From the cell containing the given text, extract its center point as (x, y) coordinate. 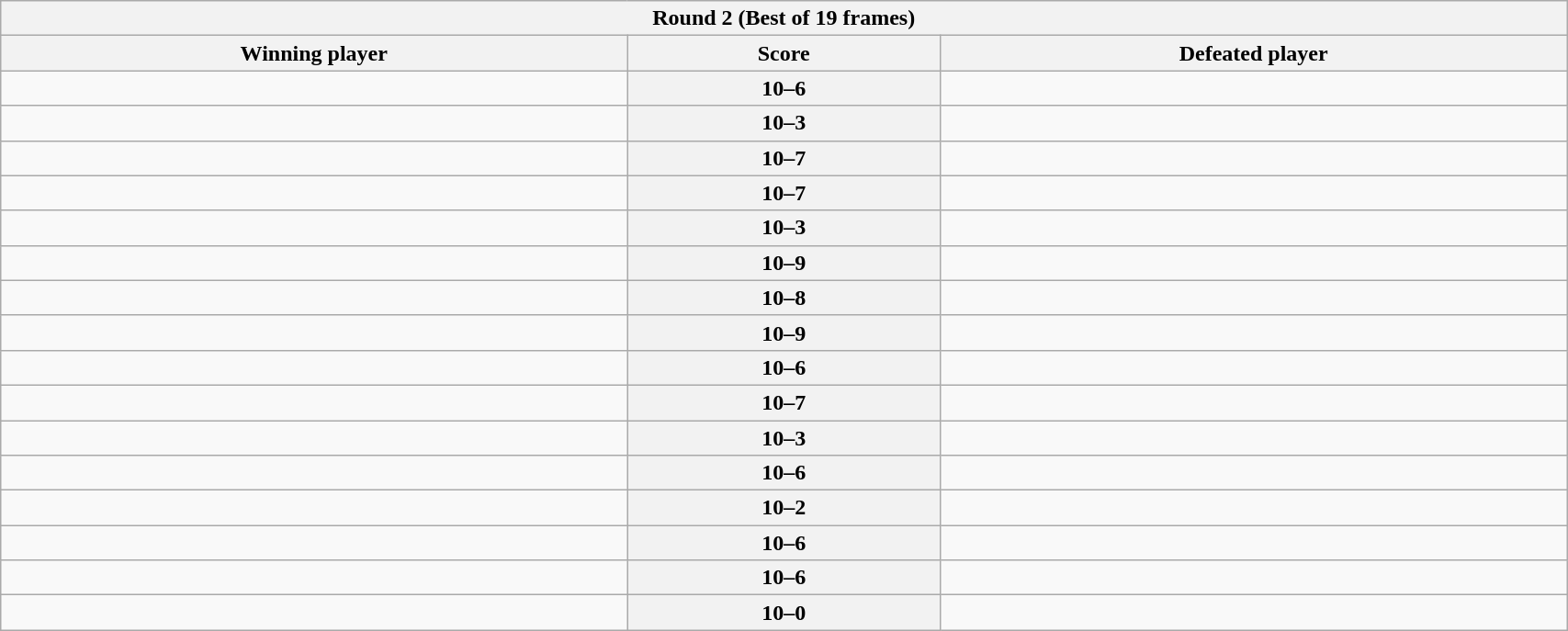
10–2 (784, 508)
Score (784, 53)
Round 2 (Best of 19 frames) (784, 18)
10–8 (784, 298)
Defeated player (1254, 53)
10–0 (784, 613)
Winning player (314, 53)
